Identify which cell holds the provided text, then report its (x, y) central coordinate. 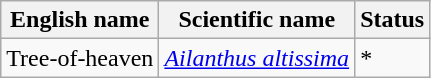
Scientific name (257, 20)
* (392, 58)
Status (392, 20)
Tree-of-heaven (80, 58)
English name (80, 20)
Ailanthus altissima (257, 58)
